Capture the cell that displays the provided text and extract its [x, y] central coordinate. 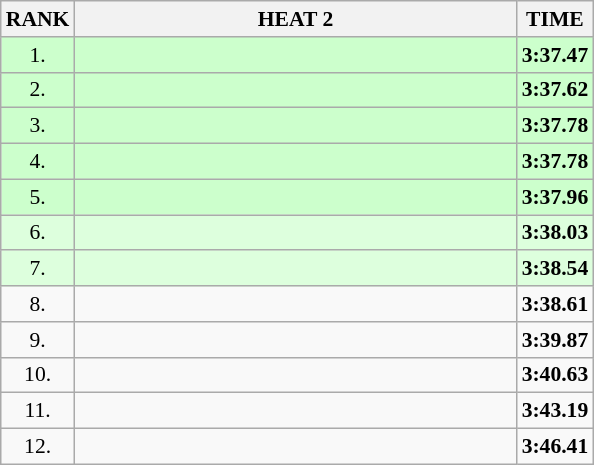
HEAT 2 [295, 19]
6. [38, 233]
12. [38, 447]
10. [38, 375]
1. [38, 55]
RANK [38, 19]
11. [38, 411]
TIME [556, 19]
3:37.96 [556, 197]
8. [38, 304]
3:38.03 [556, 233]
7. [38, 269]
2. [38, 90]
3:38.61 [556, 304]
3:38.54 [556, 269]
3. [38, 126]
5. [38, 197]
3:43.19 [556, 411]
3:40.63 [556, 375]
3:37.47 [556, 55]
3:37.62 [556, 90]
9. [38, 340]
3:46.41 [556, 447]
4. [38, 162]
3:39.87 [556, 340]
